Locate the cell with the specified text and output its (X, Y) center coordinate. 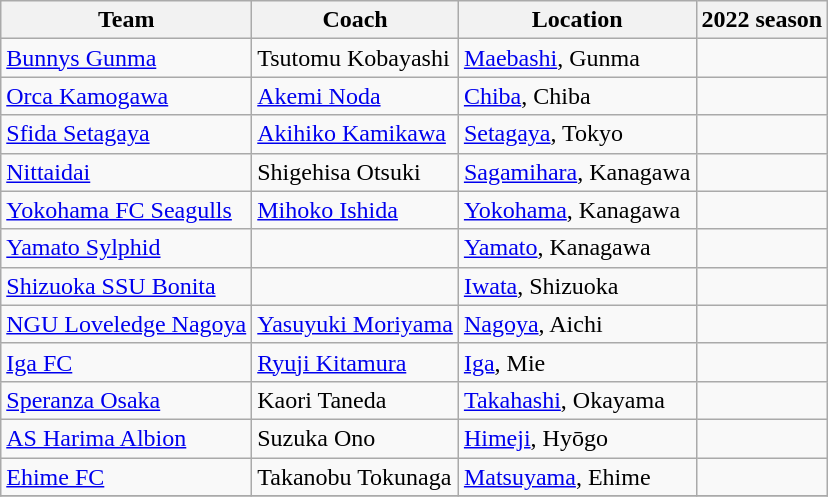
Akihiko Kamikawa (356, 134)
AS Harima Albion (126, 438)
Sfida Setagaya (126, 134)
Shizuoka SSU Bonita (126, 286)
Coach (356, 20)
Sagamihara, Kanagawa (577, 172)
Yamato Sylphid (126, 248)
Yokohama, Kanagawa (577, 210)
Orca Kamogawa (126, 96)
Suzuka Ono (356, 438)
Yamato, Kanagawa (577, 248)
Chiba, Chiba (577, 96)
Nagoya, Aichi (577, 324)
Shigehisa Otsuki (356, 172)
Takahashi, Okayama (577, 400)
Ehime FC (126, 477)
Yokohama FC Seagulls (126, 210)
Iwata, Shizuoka (577, 286)
Setagaya, Tokyo (577, 134)
Nittaidai (126, 172)
Matsuyama, Ehime (577, 477)
Location (577, 20)
Maebashi, Gunma (577, 58)
2022 season (762, 20)
Yasuyuki Moriyama (356, 324)
Ryuji Kitamura (356, 362)
Speranza Osaka (126, 400)
Takanobu Tokunaga (356, 477)
Iga FC (126, 362)
Kaori Taneda (356, 400)
Bunnys Gunma (126, 58)
Tsutomu Kobayashi (356, 58)
Team (126, 20)
Mihoko Ishida (356, 210)
Himeji, Hyōgo (577, 438)
Akemi Noda (356, 96)
NGU Loveledge Nagoya (126, 324)
Iga, Mie (577, 362)
